Detect which cell encompasses the target text, then output its [x, y] center coordinate. 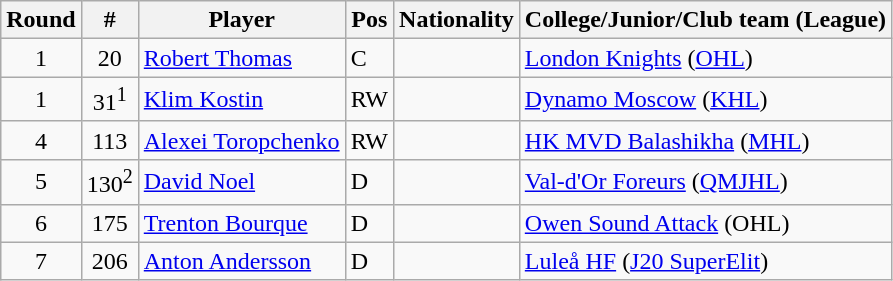
Nationality [457, 20]
175 [110, 223]
Owen Sound Attack (OHL) [705, 223]
4 [41, 140]
College/Junior/Club team (League) [705, 20]
Dynamo Moscow (KHL) [705, 100]
# [110, 20]
206 [110, 261]
7 [41, 261]
Robert Thomas [242, 58]
HK MVD Balashikha (MHL) [705, 140]
London Knights (OHL) [705, 58]
Player [242, 20]
6 [41, 223]
Trenton Bourque [242, 223]
113 [110, 140]
Anton Andersson [242, 261]
1302 [110, 182]
20 [110, 58]
Luleå HF (J20 SuperElit) [705, 261]
Pos [369, 20]
Klim Kostin [242, 100]
Round [41, 20]
Alexei Toropchenko [242, 140]
Val-d'Or Foreurs (QMJHL) [705, 182]
5 [41, 182]
C [369, 58]
David Noel [242, 182]
311 [110, 100]
